For the text-containing cell, return its midpoint in (x, y) coordinate format. 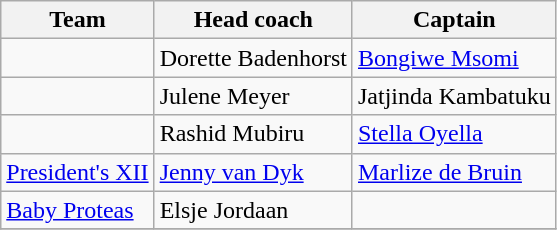
Stella Oyella (454, 134)
Jatjinda Kambatuku (454, 96)
Team (78, 20)
Dorette Badenhorst (253, 58)
Rashid Mubiru (253, 134)
Bongiwe Msomi (454, 58)
Elsje Jordaan (253, 210)
Captain (454, 20)
Head coach (253, 20)
President's XII (78, 172)
Baby Proteas (78, 210)
Julene Meyer (253, 96)
Jenny van Dyk (253, 172)
Marlize de Bruin (454, 172)
